Search for the cell housing the specified text and yield its (X, Y) center coordinate. 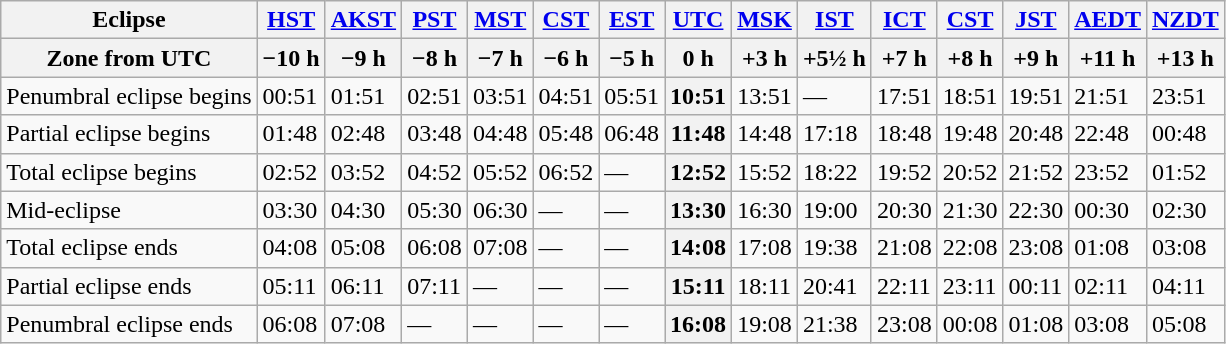
Eclipse (129, 20)
17:51 (904, 96)
23:11 (970, 286)
18:48 (904, 134)
AEDT (1108, 20)
10:51 (698, 96)
21:30 (970, 210)
00:30 (1108, 210)
Partial eclipse begins (129, 134)
+9 h (1036, 58)
11:48 (698, 134)
04:11 (1185, 286)
−8 h (435, 58)
AKST (363, 20)
EST (632, 20)
00:11 (1036, 286)
+5½ h (834, 58)
21:51 (1108, 96)
13:51 (765, 96)
−6 h (566, 58)
22:08 (970, 248)
21:08 (904, 248)
20:30 (904, 210)
23:52 (1108, 172)
00:08 (970, 324)
21:38 (834, 324)
19:51 (1036, 96)
02:30 (1185, 210)
14:08 (698, 248)
+7 h (904, 58)
18:22 (834, 172)
04:30 (363, 210)
−10 h (291, 58)
JST (1036, 20)
03:52 (363, 172)
MSK (765, 20)
12:52 (698, 172)
19:00 (834, 210)
Total eclipse begins (129, 172)
Zone from UTC (129, 58)
17:18 (834, 134)
Total eclipse ends (129, 248)
+11 h (1108, 58)
UTC (698, 20)
05:11 (291, 286)
03:30 (291, 210)
16:30 (765, 210)
17:08 (765, 248)
20:52 (970, 172)
18:11 (765, 286)
05:48 (566, 134)
23:51 (1185, 96)
03:51 (500, 96)
01:51 (363, 96)
PST (435, 20)
−9 h (363, 58)
22:48 (1108, 134)
05:52 (500, 172)
MST (500, 20)
22:11 (904, 286)
02:51 (435, 96)
04:52 (435, 172)
ICT (904, 20)
14:48 (765, 134)
06:52 (566, 172)
06:30 (500, 210)
Penumbral eclipse begins (129, 96)
Penumbral eclipse ends (129, 324)
01:52 (1185, 172)
16:08 (698, 324)
02:52 (291, 172)
NZDT (1185, 20)
−7 h (500, 58)
+8 h (970, 58)
20:41 (834, 286)
02:11 (1108, 286)
19:48 (970, 134)
18:51 (970, 96)
22:30 (1036, 210)
02:48 (363, 134)
04:51 (566, 96)
20:48 (1036, 134)
19:08 (765, 324)
+13 h (1185, 58)
−5 h (632, 58)
06:48 (632, 134)
04:08 (291, 248)
00:51 (291, 96)
19:52 (904, 172)
15:52 (765, 172)
0 h (698, 58)
03:48 (435, 134)
IST (834, 20)
00:48 (1185, 134)
+3 h (765, 58)
04:48 (500, 134)
Partial eclipse ends (129, 286)
19:38 (834, 248)
07:11 (435, 286)
05:51 (632, 96)
15:11 (698, 286)
13:30 (698, 210)
Mid-eclipse (129, 210)
06:11 (363, 286)
05:30 (435, 210)
HST (291, 20)
01:48 (291, 134)
21:52 (1036, 172)
